Pinpoint the cell where the given text exists, returning its [x, y] midpoint coordinate. 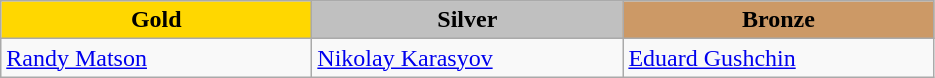
Nikolay Karasyov [468, 58]
Eduard Gushchin [778, 58]
Gold [156, 20]
Silver [468, 20]
Randy Matson [156, 58]
Bronze [778, 20]
